Search for the cell housing the specified text and yield its (x, y) center coordinate. 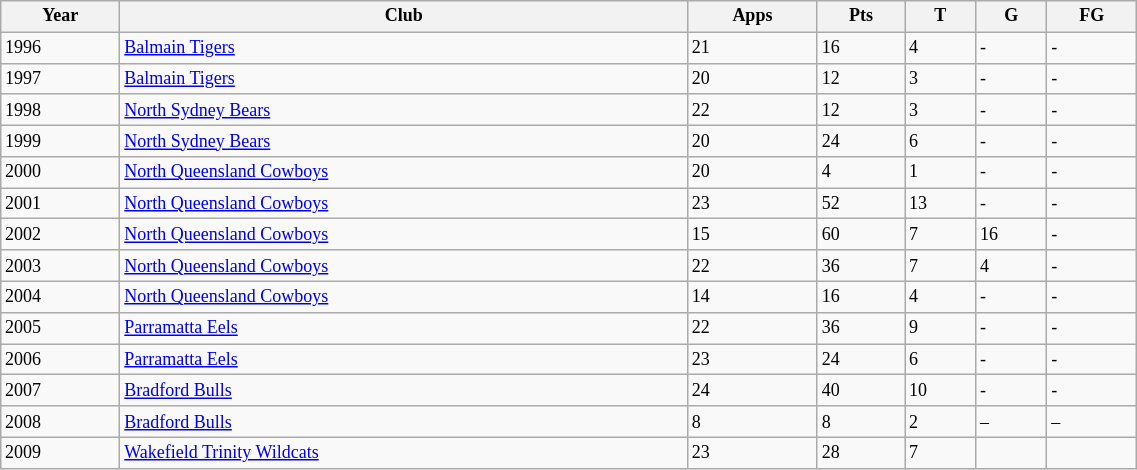
Pts (860, 16)
Wakefield Trinity Wildcats (404, 452)
1999 (60, 140)
9 (940, 328)
FG (1092, 16)
1998 (60, 110)
2001 (60, 204)
T (940, 16)
52 (860, 204)
28 (860, 452)
2004 (60, 296)
2006 (60, 360)
13 (940, 204)
2002 (60, 234)
1 (940, 172)
40 (860, 390)
14 (752, 296)
Apps (752, 16)
1997 (60, 78)
Year (60, 16)
10 (940, 390)
G (1012, 16)
2 (940, 422)
2005 (60, 328)
21 (752, 48)
60 (860, 234)
Club (404, 16)
2003 (60, 266)
15 (752, 234)
2000 (60, 172)
2007 (60, 390)
2008 (60, 422)
2009 (60, 452)
1996 (60, 48)
